Extract the [X, Y] coordinate from the center of the cell holding the provided text.  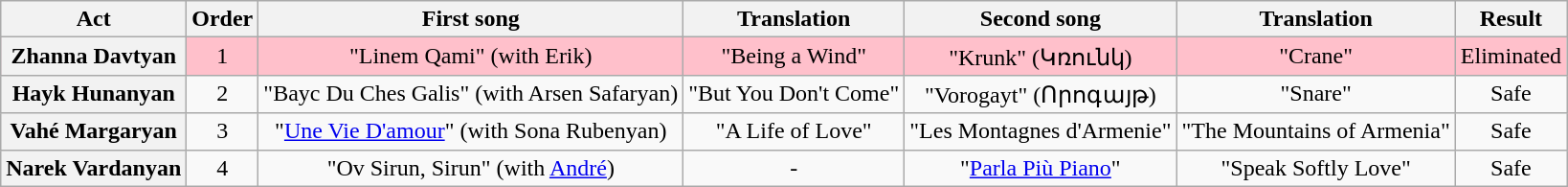
"Vorogayt" (Որոգայթ) [1041, 94]
2 [222, 94]
Second song [1041, 19]
"But You Don't Come" [795, 94]
Order [222, 19]
"Being a Wind" [795, 57]
Result [1511, 19]
"Linem Qami" (with Erik) [471, 57]
"A Life of Love" [795, 131]
"Speak Softly Love" [1315, 168]
3 [222, 131]
Eliminated [1511, 57]
Hayk Hunanyan [94, 94]
Zhanna Davtyan [94, 57]
4 [222, 168]
"Bayc Du Ches Galis" (with Arsen Safaryan) [471, 94]
"Krunk" (Կռունկ) [1041, 57]
Vahé Margaryan [94, 131]
1 [222, 57]
"Parla Più Piano" [1041, 168]
- [795, 168]
Act [94, 19]
"Crane" [1315, 57]
"Une Vie D'amour" (with Sona Rubenyan) [471, 131]
Narek Vardanyan [94, 168]
"Ov Sirun, Sirun" (with André) [471, 168]
"Les Montagnes d'Armenie" [1041, 131]
"The Mountains of Armenia" [1315, 131]
"Snare" [1315, 94]
First song [471, 19]
